Return the [x, y] coordinate for the center point of the cell that contains the specified text.  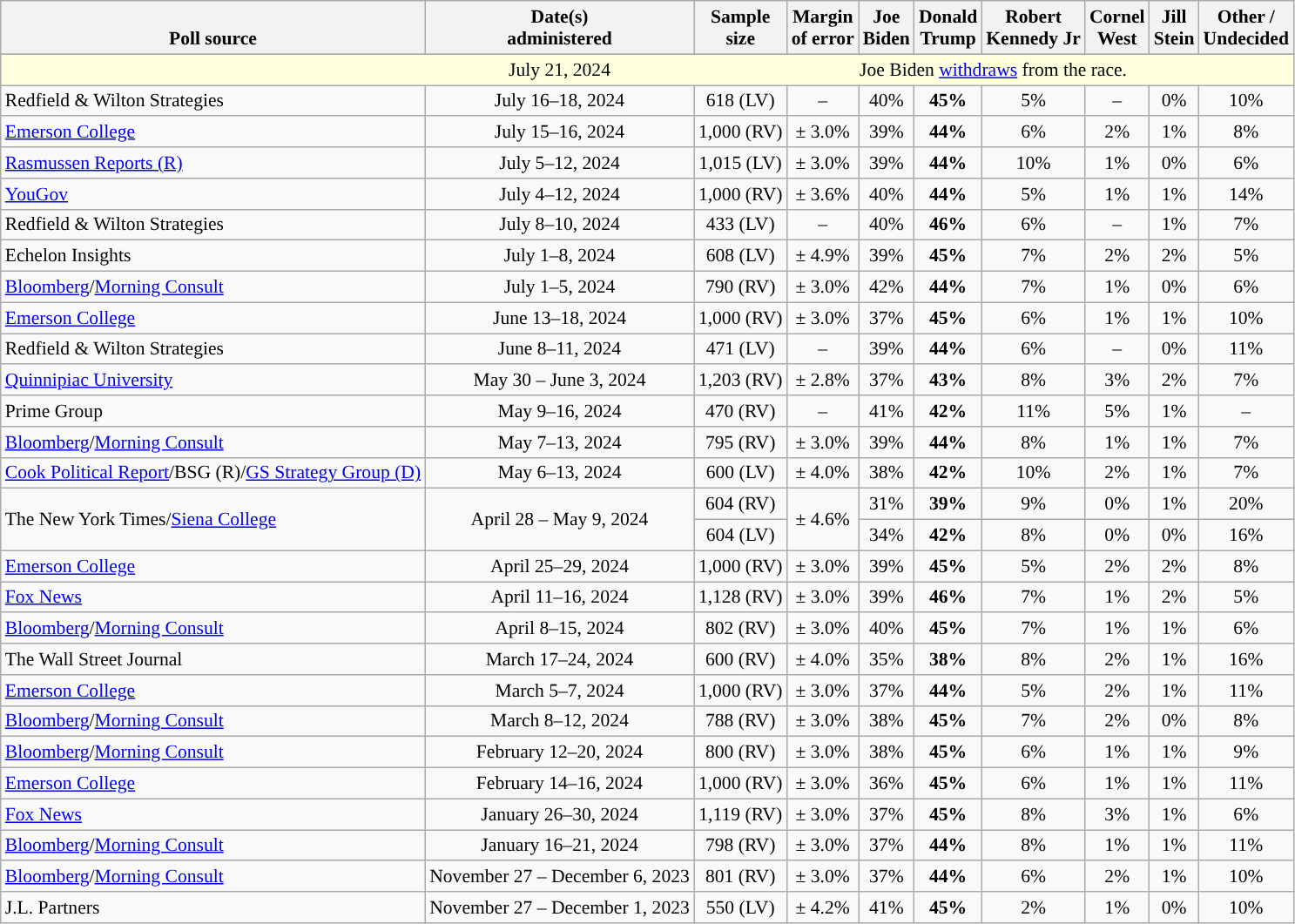
April 28 – May 9, 2024 [559, 519]
34% [887, 536]
Quinnipiac University [212, 381]
470 (RV) [740, 411]
31% [887, 504]
March 5–7, 2024 [559, 691]
604 (LV) [740, 536]
Marginof error [823, 28]
1,015 (LV) [740, 163]
471 (LV) [740, 349]
1,119 (RV) [740, 814]
36% [887, 784]
604 (RV) [740, 504]
January 16–21, 2024 [559, 846]
433 (LV) [740, 225]
JoeBiden [887, 28]
± 4.6% [823, 519]
April 8–15, 2024 [559, 629]
J.L. Partners [212, 907]
795 (RV) [740, 442]
± 3.6% [823, 194]
April 11–16, 2024 [559, 597]
The Wall Street Journal [212, 659]
Prime Group [212, 411]
July 1–5, 2024 [559, 287]
July 4–12, 2024 [559, 194]
April 25–29, 2024 [559, 566]
Cook Political Report/BSG (R)/GS Strategy Group (D) [212, 473]
801 (RV) [740, 877]
July 1–8, 2024 [559, 256]
January 26–30, 2024 [559, 814]
790 (RV) [740, 287]
March 8–12, 2024 [559, 721]
DonaldTrump [948, 28]
14% [1246, 194]
JillStein [1174, 28]
May 9–16, 2024 [559, 411]
YouGov [212, 194]
July 16–18, 2024 [559, 101]
March 17–24, 2024 [559, 659]
July 21, 2024 [559, 70]
May 6–13, 2024 [559, 473]
800 (RV) [740, 752]
Samplesize [740, 28]
June 13–18, 2024 [559, 318]
May 7–13, 2024 [559, 442]
CornelWest [1117, 28]
The New York Times/Siena College [212, 519]
November 27 – December 6, 2023 [559, 877]
608 (LV) [740, 256]
RobertKennedy Jr [1033, 28]
November 27 – December 1, 2023 [559, 907]
802 (RV) [740, 629]
February 12–20, 2024 [559, 752]
35% [887, 659]
550 (LV) [740, 907]
± 4.2% [823, 907]
± 4.9% [823, 256]
February 14–16, 2024 [559, 784]
Poll source [212, 28]
July 5–12, 2024 [559, 163]
788 (RV) [740, 721]
June 8–11, 2024 [559, 349]
Joe Biden withdraws from the race. [994, 70]
618 (LV) [740, 101]
July 15–16, 2024 [559, 132]
1,128 (RV) [740, 597]
798 (RV) [740, 846]
Echelon Insights [212, 256]
600 (LV) [740, 473]
1,203 (RV) [740, 381]
20% [1246, 504]
43% [948, 381]
600 (RV) [740, 659]
July 8–10, 2024 [559, 225]
Date(s)administered [559, 28]
Rasmussen Reports (R) [212, 163]
± 2.8% [823, 381]
May 30 – June 3, 2024 [559, 381]
Other /Undecided [1246, 28]
